Return (x, y) of the center of cell containing provided text 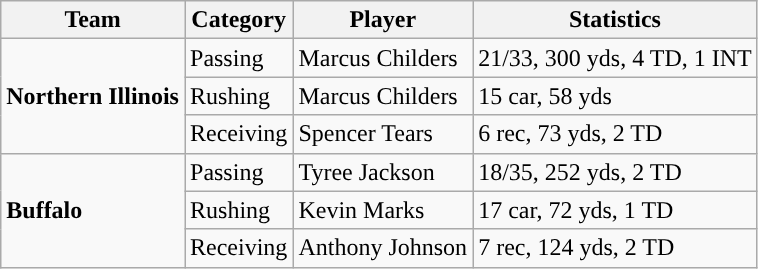
17 car, 72 yds, 1 TD (616, 210)
Category (238, 20)
21/33, 300 yds, 4 TD, 1 INT (616, 58)
Statistics (616, 20)
Northern Illinois (93, 96)
Team (93, 20)
Kevin Marks (383, 210)
Buffalo (93, 210)
6 rec, 73 yds, 2 TD (616, 134)
15 car, 58 yds (616, 96)
Anthony Johnson (383, 248)
Player (383, 20)
Tyree Jackson (383, 172)
Spencer Tears (383, 134)
18/35, 252 yds, 2 TD (616, 172)
7 rec, 124 yds, 2 TD (616, 248)
